Identify which cell holds the provided text, then report its (x, y) central coordinate. 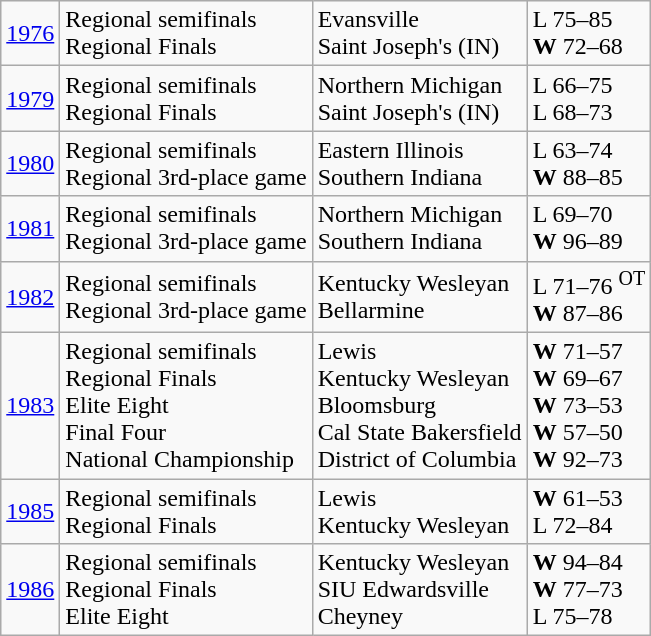
1982 (30, 297)
Regional semifinalsRegional FinalsElite EightFinal FourNational Championship (186, 406)
1980 (30, 164)
LewisKentucky Wesleyan (420, 512)
Eastern IllinoisSouthern Indiana (420, 164)
1976 (30, 34)
Kentucky WesleyanBellarmine (420, 297)
1985 (30, 512)
1986 (30, 590)
L 71–76 OTW 87–86 (589, 297)
L 69–70W 96–89 (589, 228)
W 71–57W 69–67W 73–53W 57–50W 92–73 (589, 406)
LewisKentucky WesleyanBloomsburgCal State BakersfieldDistrict of Columbia (420, 406)
EvansvilleSaint Joseph's (IN) (420, 34)
1979 (30, 98)
Northern MichiganSouthern Indiana (420, 228)
1983 (30, 406)
Kentucky WesleyanSIU EdwardsvilleCheyney (420, 590)
L 75–85W 72–68 (589, 34)
1981 (30, 228)
W 61–53L 72–84 (589, 512)
L 66–75L 68–73 (589, 98)
Regional semifinalsRegional FinalsElite Eight (186, 590)
W 94–84W 77–73L 75–78 (589, 590)
L 63–74W 88–85 (589, 164)
Northern MichiganSaint Joseph's (IN) (420, 98)
